Find where the given text appears and provide that cell's center as (X, Y) coordinate. 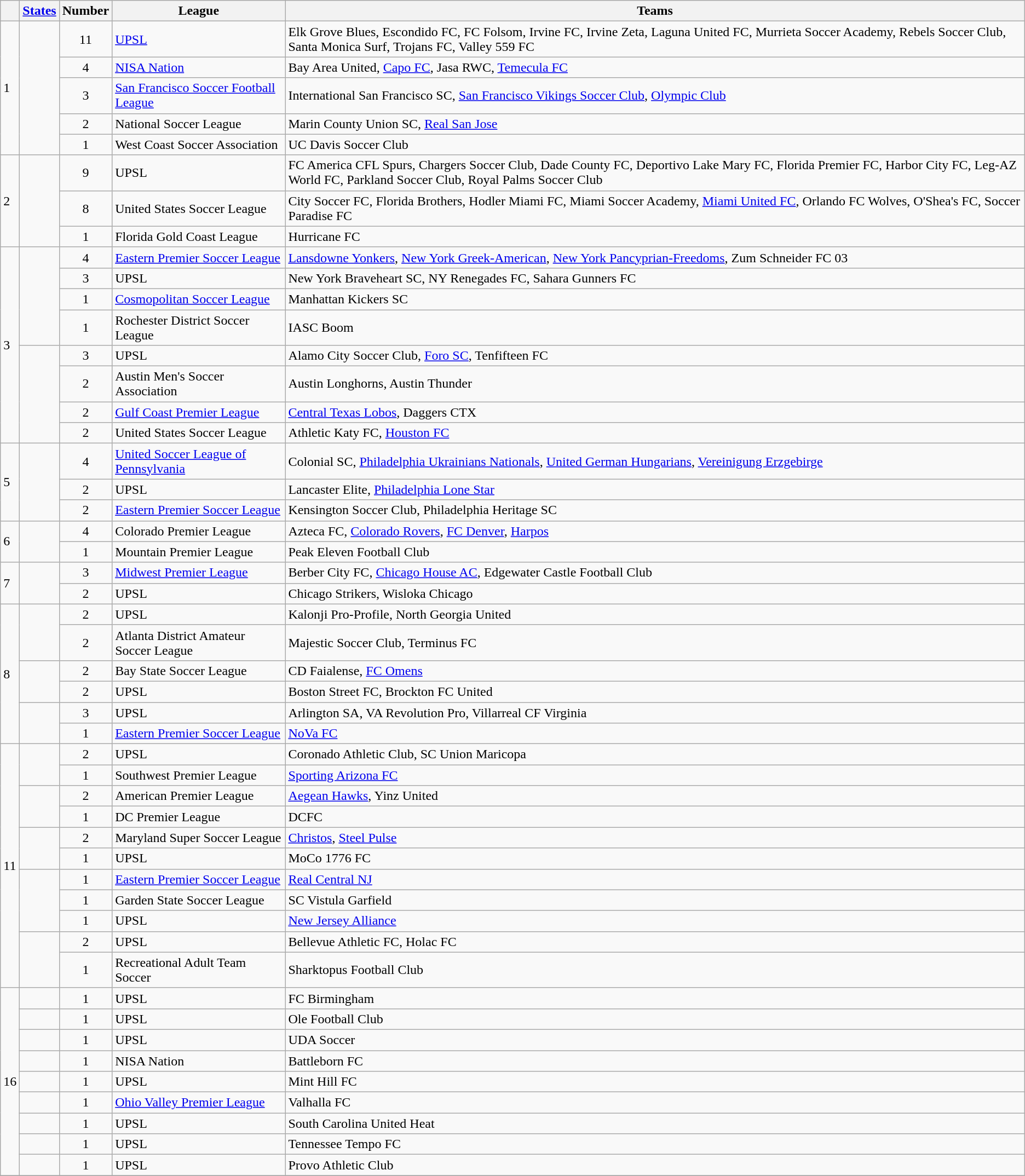
DC Premier League (199, 817)
Marin County Union SC, Real San Jose (655, 124)
City Soccer FC, Florida Brothers, Hodler Miami FC, Miami Soccer Academy, Miami United FC, Orlando FC Wolves, O'Shea's FC, Soccer Paradise FC (655, 208)
Coronado Athletic Club, SC Union Maricopa (655, 754)
Aegean Hawks, Yinz United (655, 796)
Colorado Premier League (199, 531)
Hurricane FC (655, 237)
Christos, Steel Pulse (655, 838)
Austin Men's Soccer Association (199, 384)
Athletic Katy FC, Houston FC (655, 433)
Chicago Strikers, Wisloka Chicago (655, 593)
Majestic Soccer Club, Terminus FC (655, 643)
States (39, 11)
UDA Soccer (655, 1040)
Berber City FC, Chicago House AC, Edgewater Castle Football Club (655, 573)
Sporting Arizona FC (655, 775)
South Carolina United Heat (655, 1123)
Sharktopus Football Club (655, 970)
UC Davis Soccer Club (655, 145)
Recreational Adult Team Soccer (199, 970)
7 (10, 583)
San Francisco Soccer Football League (199, 95)
DCFC (655, 817)
Valhalla FC (655, 1103)
Ohio Valley Premier League (199, 1103)
Peak Eleven Football Club (655, 552)
Atlanta District Amateur Soccer League (199, 643)
Mountain Premier League (199, 552)
West Coast Soccer Association (199, 145)
Midwest Premier League (199, 573)
NoVa FC (655, 734)
Battleborn FC (655, 1060)
Arlington SA, VA Revolution Pro, Villarreal CF Virginia (655, 712)
Boston Street FC, Brockton FC United (655, 691)
IASC Boom (655, 327)
Kalonji Pro-Profile, North Georgia United (655, 614)
Lansdowne Yonkers, New York Greek-American, New York Pancyprian-Freedoms, Zum Schneider FC 03 (655, 257)
Central Texas Lobos, Daggers CTX (655, 412)
Southwest Premier League (199, 775)
Austin Longhorns, Austin Thunder (655, 384)
16 (10, 1082)
Number (85, 11)
Alamo City Soccer Club, Foro SC, Tenfifteen FC (655, 356)
Florida Gold Coast League (199, 237)
Bay Area United, Capo FC, Jasa RWC, Temecula FC (655, 67)
Kensington Soccer Club, Philadelphia Heritage SC (655, 510)
SC Vistula Garfield (655, 900)
Lancaster Elite, Philadelphia Lone Star (655, 489)
CD Faialense, FC Omens (655, 671)
Mint Hill FC (655, 1082)
6 (10, 541)
United Soccer League of Pennsylvania (199, 461)
National Soccer League (199, 124)
Azteca FC, Colorado Rovers, FC Denver, Harpos (655, 531)
New York Braveheart SC, NY Renegades FC, Sahara Gunners FC (655, 278)
5 (10, 482)
International San Francisco SC, San Francisco Vikings Soccer Club, Olympic Club (655, 95)
American Premier League (199, 796)
Maryland Super Soccer League (199, 838)
Tennessee Tempo FC (655, 1144)
Bay State Soccer League (199, 671)
Gulf Coast Premier League (199, 412)
Manhattan Kickers SC (655, 299)
Garden State Soccer League (199, 900)
Ole Football Club (655, 1019)
MoCo 1776 FC (655, 858)
9 (85, 173)
League (199, 11)
Real Central NJ (655, 879)
FC Birmingham (655, 998)
New Jersey Alliance (655, 921)
Teams (655, 11)
Provo Athletic Club (655, 1165)
Rochester District Soccer League (199, 327)
Bellevue Athletic FC, Holac FC (655, 942)
Colonial SC, Philadelphia Ukrainians Nationals, United German Hungarians, Vereinigung Erzgebirge (655, 461)
Cosmopolitan Soccer League (199, 299)
